Return the (X, Y) coordinate for the center point of the cell that contains the specified text.  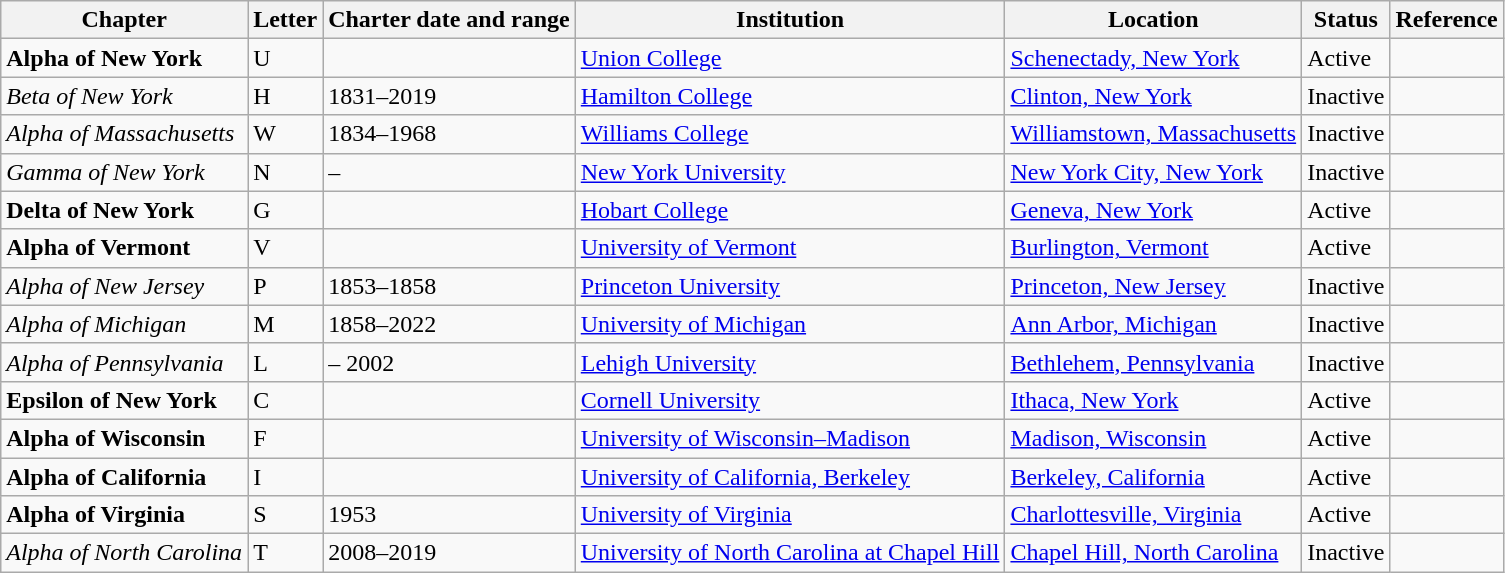
Lehigh University (790, 362)
Burlington, Vermont (1154, 248)
Reference (1446, 20)
Alpha of New Jersey (124, 286)
Schenectady, New York (1154, 58)
Geneva, New York (1154, 210)
University of Virginia (790, 515)
Gamma of New York (124, 172)
Princeton University (790, 286)
Alpha of California (124, 477)
M (286, 324)
1834–1968 (450, 134)
T (286, 553)
N (286, 172)
Alpha of Vermont (124, 248)
1853–1858 (450, 286)
Institution (790, 20)
– 2002 (450, 362)
Princeton, New Jersey (1154, 286)
Ann Arbor, Michigan (1154, 324)
Alpha of North Carolina (124, 553)
University of California, Berkeley (790, 477)
University of Vermont (790, 248)
Alpha of New York (124, 58)
1953 (450, 515)
Alpha of Massachusetts (124, 134)
Williams College (790, 134)
Union College (790, 58)
Ithaca, New York (1154, 400)
Berkeley, California (1154, 477)
Hamilton College (790, 96)
Bethlehem, Pennsylvania (1154, 362)
Madison, Wisconsin (1154, 438)
Alpha of Wisconsin (124, 438)
New York University (790, 172)
Epsilon of New York (124, 400)
Beta of New York (124, 96)
V (286, 248)
Hobart College (790, 210)
F (286, 438)
Charter date and range (450, 20)
L (286, 362)
Cornell University (790, 400)
Location (1154, 20)
– (450, 172)
Chapter (124, 20)
University of Michigan (790, 324)
Status (1346, 20)
H (286, 96)
University of Wisconsin–Madison (790, 438)
2008–2019 (450, 553)
1858–2022 (450, 324)
Chapel Hill, North Carolina (1154, 553)
I (286, 477)
Alpha of Michigan (124, 324)
Clinton, New York (1154, 96)
P (286, 286)
University of North Carolina at Chapel Hill (790, 553)
Alpha of Pennsylvania (124, 362)
Letter (286, 20)
Charlottesville, Virginia (1154, 515)
C (286, 400)
New York City, New York (1154, 172)
Williamstown, Massachusetts (1154, 134)
U (286, 58)
Alpha of Virginia (124, 515)
G (286, 210)
W (286, 134)
Delta of New York (124, 210)
1831–2019 (450, 96)
S (286, 515)
